Provide the [X, Y] coordinate of the cell's center where the given text is located.  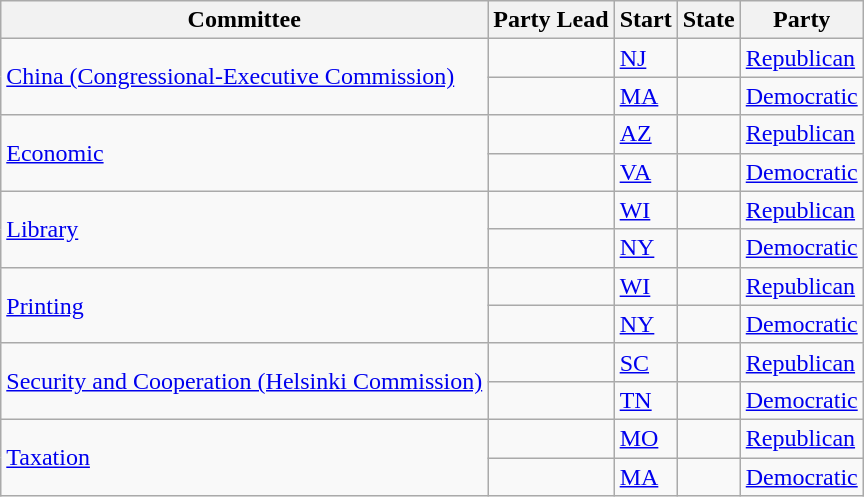
Security and Cooperation (Helsinki Commission) [244, 381]
Economic [244, 153]
TN [646, 400]
NJ [646, 58]
Committee [244, 20]
Library [244, 229]
Party Lead [551, 20]
AZ [646, 134]
Printing [244, 305]
Taxation [244, 457]
China (Congressional-Executive Commission) [244, 77]
Party [802, 20]
State [708, 20]
SC [646, 362]
VA [646, 172]
Start [646, 20]
MO [646, 438]
